Detect which cell encompasses the target text, then output its [x, y] center coordinate. 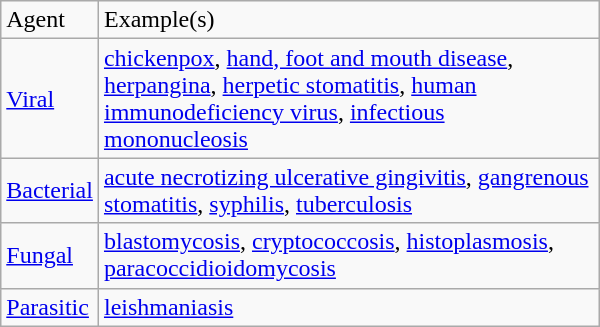
acute necrotizing ulcerative gingivitis, gangrenous stomatitis, syphilis, tuberculosis [348, 190]
Parasitic [50, 307]
blastomycosis, cryptococcosis, histoplasmosis, paracoccidioidomycosis [348, 256]
leishmaniasis [348, 307]
Agent [50, 20]
Example(s) [348, 20]
Bacterial [50, 190]
Fungal [50, 256]
chickenpox, hand, foot and mouth disease, herpangina, herpetic stomatitis, human immunodeficiency virus, infectious mononucleosis [348, 98]
Viral [50, 98]
